Output the [x, y] coordinate of the center of the cell containing the given text.  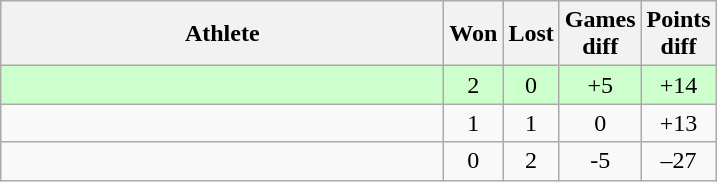
Pointsdiff [678, 34]
+14 [678, 85]
+13 [678, 123]
-5 [600, 161]
Gamesdiff [600, 34]
–27 [678, 161]
Athlete [222, 34]
Won [474, 34]
+5 [600, 85]
Lost [531, 34]
